For the text-containing cell, return its midpoint in (X, Y) coordinate format. 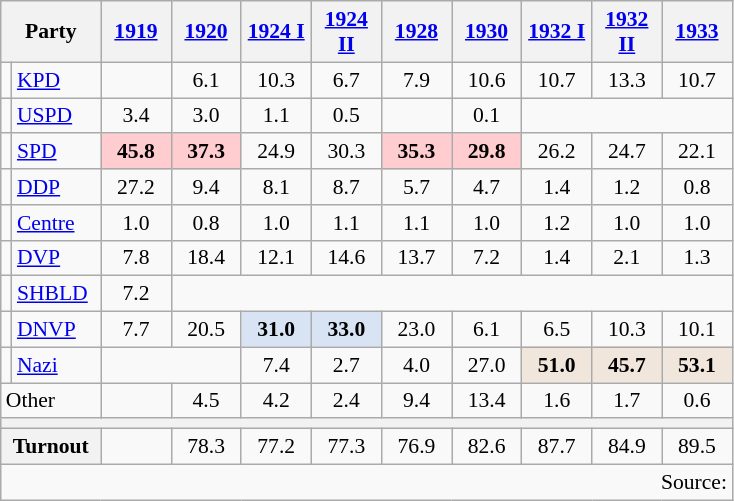
45.8 (136, 152)
1.3 (697, 258)
2.7 (346, 365)
4.5 (206, 401)
3.4 (136, 116)
2.1 (627, 258)
77.3 (346, 447)
8.7 (346, 187)
1.7 (627, 401)
27.2 (136, 187)
8.1 (276, 187)
0.5 (346, 116)
35.3 (416, 152)
45.7 (627, 365)
23.0 (416, 330)
6.5 (557, 330)
37.3 (206, 152)
77.2 (276, 447)
53.1 (697, 365)
0.1 (487, 116)
1920 (206, 32)
7.8 (136, 258)
1930 (487, 32)
5.7 (416, 187)
1932 I (557, 32)
84.9 (627, 447)
10.1 (697, 330)
13.7 (416, 258)
7.4 (276, 365)
4.0 (416, 365)
Source: (366, 482)
78.3 (206, 447)
31.0 (276, 330)
30.3 (346, 152)
12.1 (276, 258)
2.4 (346, 401)
33.0 (346, 330)
29.8 (487, 152)
24.7 (627, 152)
26.2 (557, 152)
DNVP (56, 330)
13.4 (487, 401)
KPD (56, 80)
22.1 (697, 152)
0.6 (697, 401)
51.0 (557, 365)
18.4 (206, 258)
SPD (56, 152)
1.6 (557, 401)
3.0 (206, 116)
Turnout (51, 447)
1924 I (276, 32)
20.5 (206, 330)
27.0 (487, 365)
89.5 (697, 447)
1919 (136, 32)
Other (51, 401)
DDP (56, 187)
1933 (697, 32)
1928 (416, 32)
10.6 (487, 80)
7.7 (136, 330)
82.6 (487, 447)
87.7 (557, 447)
1932 II (627, 32)
Nazi (56, 365)
USPD (56, 116)
13.3 (627, 80)
Centre (56, 223)
7.9 (416, 80)
DVP (56, 258)
4.2 (276, 401)
6.7 (346, 80)
24.9 (276, 152)
Party (51, 32)
76.9 (416, 447)
1924 II (346, 32)
14.6 (346, 258)
4.7 (487, 187)
SHBLD (56, 294)
